Detect which cell encompasses the target text, then output its (x, y) center coordinate. 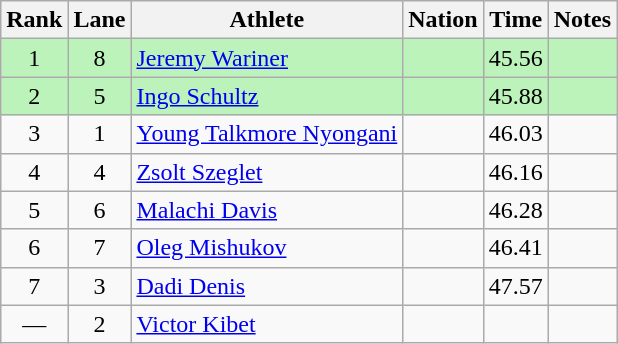
45.56 (516, 58)
Rank (34, 20)
— (34, 324)
Zsolt Szeglet (267, 172)
46.16 (516, 172)
Oleg Mishukov (267, 248)
Young Talkmore Nyongani (267, 134)
Notes (582, 20)
Dadi Denis (267, 286)
47.57 (516, 286)
Malachi Davis (267, 210)
Athlete (267, 20)
Jeremy Wariner (267, 58)
46.28 (516, 210)
Victor Kibet (267, 324)
8 (100, 58)
Ingo Schultz (267, 96)
45.88 (516, 96)
46.03 (516, 134)
Time (516, 20)
Nation (443, 20)
46.41 (516, 248)
Lane (100, 20)
